For the text-containing cell, return its midpoint in [x, y] coordinate format. 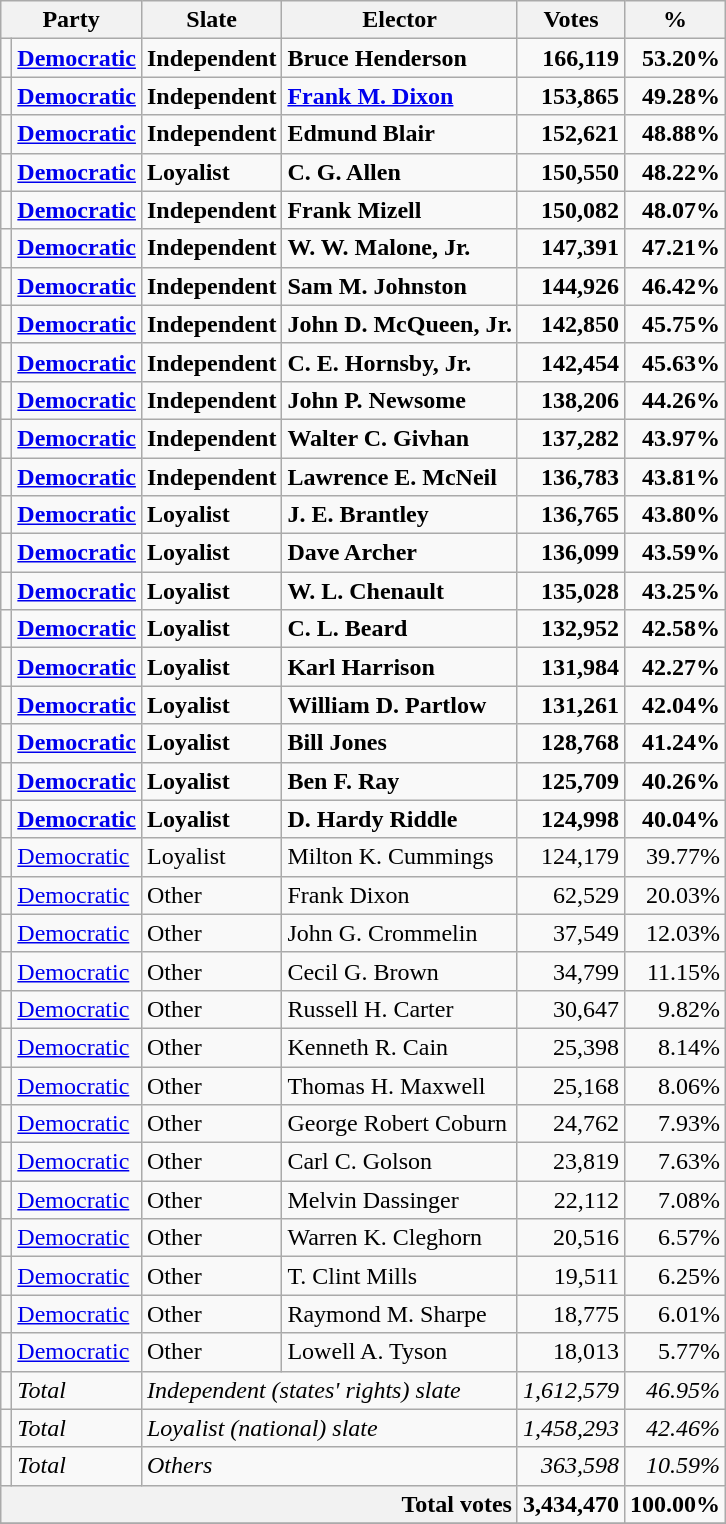
8.06% [674, 1085]
7.63% [674, 1162]
136,783 [570, 477]
24,762 [570, 1124]
363,598 [570, 1466]
William D. Partlow [400, 705]
3,434,470 [570, 1504]
5.77% [674, 1352]
40.26% [674, 781]
George Robert Coburn [400, 1124]
John D. McQueen, Jr. [400, 324]
43.59% [674, 553]
Ben F. Ray [400, 781]
48.88% [674, 134]
43.25% [674, 591]
T. Clint Mills [400, 1276]
131,261 [570, 705]
Frank M. Dixon [400, 96]
Thomas H. Maxwell [400, 1085]
147,391 [570, 248]
Elector [400, 20]
Loyalist (national) slate [329, 1428]
152,621 [570, 134]
62,529 [570, 895]
30,647 [570, 1009]
6.01% [674, 1314]
128,768 [570, 743]
43.80% [674, 515]
Frank Mizell [400, 210]
46.42% [674, 286]
W. W. Malone, Jr. [400, 248]
22,112 [570, 1200]
Russell H. Carter [400, 1009]
25,168 [570, 1085]
20.03% [674, 895]
40.04% [674, 819]
John P. Newsome [400, 400]
153,865 [570, 96]
Party [72, 20]
6.25% [674, 1276]
43.81% [674, 477]
Melvin Dassinger [400, 1200]
7.08% [674, 1200]
124,998 [570, 819]
10.59% [674, 1466]
Milton K. Cummings [400, 857]
142,850 [570, 324]
6.57% [674, 1238]
42.04% [674, 705]
12.03% [674, 933]
42.46% [674, 1428]
% [674, 20]
Cecil G. Brown [400, 971]
46.95% [674, 1390]
124,179 [570, 857]
Bruce Henderson [400, 58]
42.27% [674, 667]
Frank Dixon [400, 895]
Edmund Blair [400, 134]
138,206 [570, 400]
137,282 [570, 438]
41.24% [674, 743]
Lawrence E. McNeil [400, 477]
142,454 [570, 362]
W. L. Chenault [400, 591]
45.75% [674, 324]
136,765 [570, 515]
100.00% [674, 1504]
Karl Harrison [400, 667]
18,013 [570, 1352]
23,819 [570, 1162]
Independent (states' rights) slate [329, 1390]
125,709 [570, 781]
J. E. Brantley [400, 515]
Bill Jones [400, 743]
42.58% [674, 629]
Votes [570, 20]
135,028 [570, 591]
Carl C. Golson [400, 1162]
43.97% [674, 438]
Sam M. Johnston [400, 286]
131,984 [570, 667]
Lowell A. Tyson [400, 1352]
1,612,579 [570, 1390]
Dave Archer [400, 553]
7.93% [674, 1124]
37,549 [570, 933]
D. Hardy Riddle [400, 819]
44.26% [674, 400]
47.21% [674, 248]
20,516 [570, 1238]
C. G. Allen [400, 172]
Walter C. Givhan [400, 438]
150,550 [570, 172]
8.14% [674, 1047]
132,952 [570, 629]
Slate [211, 20]
39.77% [674, 857]
Kenneth R. Cain [400, 1047]
9.82% [674, 1009]
1,458,293 [570, 1428]
144,926 [570, 286]
49.28% [674, 96]
48.07% [674, 210]
45.63% [674, 362]
Raymond M. Sharpe [400, 1314]
25,398 [570, 1047]
C. L. Beard [400, 629]
53.20% [674, 58]
166,119 [570, 58]
48.22% [674, 172]
Total votes [260, 1504]
18,775 [570, 1314]
34,799 [570, 971]
11.15% [674, 971]
136,099 [570, 553]
Others [329, 1466]
19,511 [570, 1276]
Warren K. Cleghorn [400, 1238]
150,082 [570, 210]
C. E. Hornsby, Jr. [400, 362]
John G. Crommelin [400, 933]
